Scan for the cell matching the given text and deliver its (X, Y) coordinate at center. 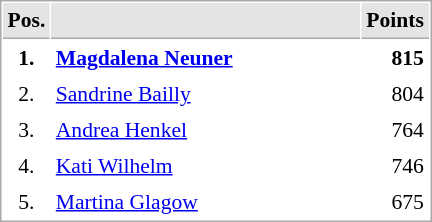
2. (26, 93)
815 (396, 57)
Sandrine Bailly (206, 93)
3. (26, 129)
1. (26, 57)
Pos. (26, 21)
Martina Glagow (206, 201)
764 (396, 129)
Kati Wilhelm (206, 165)
804 (396, 93)
Andrea Henkel (206, 129)
5. (26, 201)
675 (396, 201)
746 (396, 165)
Points (396, 21)
Magdalena Neuner (206, 57)
4. (26, 165)
